Determine the (x, y) coordinate at the center of the cell enclosing the given text.  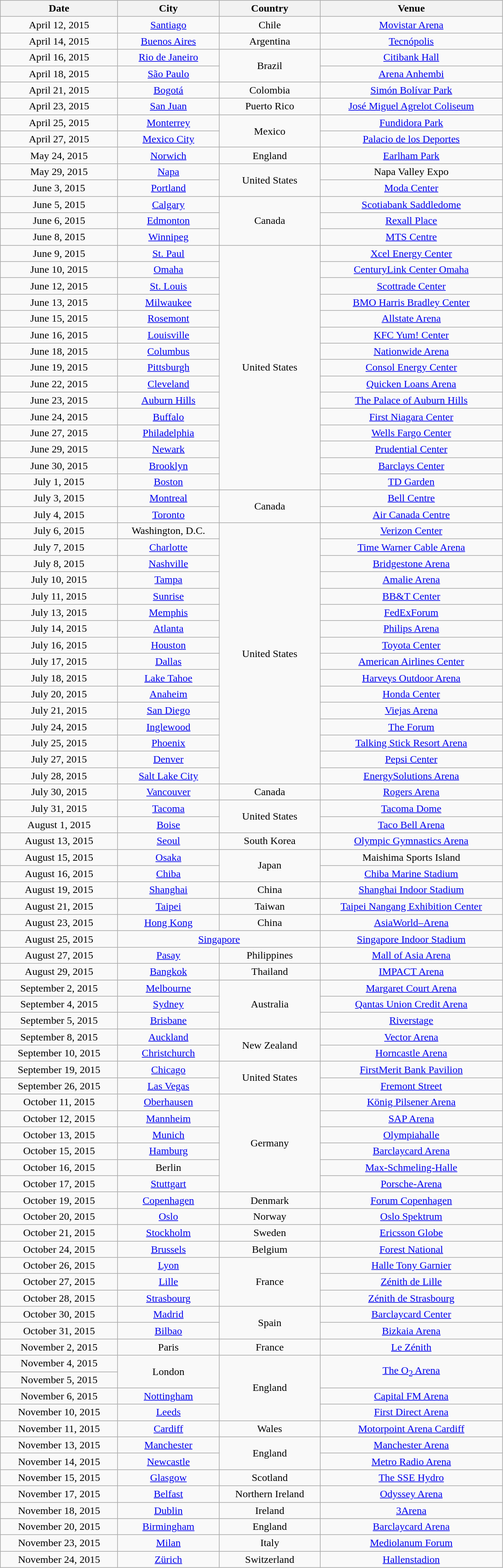
June 27, 2015 (59, 433)
June 6, 2015 (59, 221)
July 11, 2015 (59, 596)
Pasay (168, 955)
Birmingham (168, 1527)
Houston (168, 645)
November 18, 2015 (59, 1510)
San Juan (168, 106)
Maishima Sports Island (411, 857)
IMPACT Arena (411, 971)
José Miguel Agrelot Coliseum (411, 106)
May 24, 2015 (59, 155)
The Palace of Auburn Hills (411, 400)
Auckland (168, 1037)
Nashville (168, 564)
July 3, 2015 (59, 498)
April 21, 2015 (59, 90)
Olympiahalle (411, 1135)
July 13, 2015 (59, 612)
Fundidora Park (411, 123)
Munich (168, 1135)
July 25, 2015 (59, 743)
Vancouver (168, 792)
July 24, 2015 (59, 727)
Earlham Park (411, 155)
Sydney (168, 1004)
The SSE Hydro (411, 1478)
October 15, 2015 (59, 1151)
April 16, 2015 (59, 57)
June 18, 2015 (59, 351)
Tampa (168, 580)
October 11, 2015 (59, 1102)
Forum Copenhagen (411, 1200)
Brussels (168, 1249)
November 23, 2015 (59, 1543)
Colombia (270, 90)
König Pilsener Arena (411, 1102)
April 14, 2015 (59, 41)
Venue (411, 9)
July 1, 2015 (59, 482)
Northern Ireland (270, 1494)
Metro Radio Arena (411, 1461)
Portland (168, 188)
Chiba (168, 874)
Bell Centre (411, 498)
Puerto Rico (270, 106)
August 27, 2015 (59, 955)
Wells Fargo Center (411, 433)
Rogers Arena (411, 792)
Amalie Arena (411, 580)
New Zealand (270, 1045)
July 17, 2015 (59, 661)
June 13, 2015 (59, 302)
Viejas Arena (411, 710)
Rio de Janeiro (168, 57)
Manchester Arena (411, 1445)
Bangkok (168, 971)
Taipei (168, 906)
Air Canada Centre (411, 515)
Berlin (168, 1167)
Taipei Nangang Exhibition Center (411, 906)
August 15, 2015 (59, 857)
Harveys Outdoor Arena (411, 678)
Belgium (270, 1249)
Pepsi Center (411, 760)
Allstate Arena (411, 319)
City (168, 9)
June 10, 2015 (59, 270)
June 19, 2015 (59, 368)
April 12, 2015 (59, 25)
Halle Tony Garnier (411, 1266)
July 31, 2015 (59, 808)
Olympic Gymnastics Arena (411, 841)
San Diego (168, 710)
Xcel Energy Center (411, 253)
May 29, 2015 (59, 172)
Louisville (168, 335)
Pittsburgh (168, 368)
St. Louis (168, 286)
July 4, 2015 (59, 515)
Charlotte (168, 547)
Lille (168, 1282)
October 26, 2015 (59, 1266)
Phoenix (168, 743)
Time Warner Cable Arena (411, 547)
October 17, 2015 (59, 1184)
Scottrade Center (411, 286)
June 16, 2015 (59, 335)
SAP Arena (411, 1119)
Mexico (270, 131)
Movistar Arena (411, 25)
September 19, 2015 (59, 1070)
July 14, 2015 (59, 629)
Bilbao (168, 1331)
Riverstage (411, 1021)
Stockholm (168, 1233)
Palacio de los Deportes (411, 139)
October 28, 2015 (59, 1298)
Quicken Loans Arena (411, 384)
Zénith de Lille (411, 1282)
Winnipeg (168, 237)
Cleveland (168, 384)
Christchurch (168, 1053)
July 16, 2015 (59, 645)
American Airlines Center (411, 661)
Le Zénith (411, 1347)
Vector Arena (411, 1037)
September 10, 2015 (59, 1053)
Singapore (219, 939)
Barclays Center (411, 465)
Napa Valley Expo (411, 172)
Shanghai (168, 890)
Seoul (168, 841)
June 12, 2015 (59, 286)
Taiwan (270, 906)
Capital FM Arena (411, 1396)
Motorpoint Arena Cardiff (411, 1429)
Boise (168, 825)
August 19, 2015 (59, 890)
CenturyLink Center Omaha (411, 270)
MTS Centre (411, 237)
Arena Anhembi (411, 74)
October 21, 2015 (59, 1233)
Spain (270, 1323)
KFC Yum! Center (411, 335)
The O2 Arena (411, 1372)
Rosemont (168, 319)
Santiago (168, 25)
November 17, 2015 (59, 1494)
October 27, 2015 (59, 1282)
Brisbane (168, 1021)
Mediolanum Forum (411, 1543)
Tecnópolis (411, 41)
Australia (270, 1004)
Norwich (168, 155)
July 7, 2015 (59, 547)
Scotiabank Saddledome (411, 205)
June 3, 2015 (59, 188)
Odyssey Arena (411, 1494)
Tacoma (168, 808)
South Korea (270, 841)
Auburn Hills (168, 400)
November 2, 2015 (59, 1347)
BB&T Center (411, 596)
April 25, 2015 (59, 123)
August 13, 2015 (59, 841)
Verizon Center (411, 531)
November 14, 2015 (59, 1461)
First Niagara Center (411, 416)
October 30, 2015 (59, 1315)
Ericsson Globe (411, 1233)
August 21, 2015 (59, 906)
Anaheim (168, 694)
August 23, 2015 (59, 923)
Denver (168, 760)
Cardiff (168, 1429)
Milwaukee (168, 302)
Simón Bolívar Park (411, 90)
Philadelphia (168, 433)
Milan (168, 1543)
June 9, 2015 (59, 253)
October 12, 2015 (59, 1119)
Paris (168, 1347)
EnergySolutions Arena (411, 776)
Mall of Asia Arena (411, 955)
Buffalo (168, 416)
Fremont Street (411, 1086)
Napa (168, 172)
Buenos Aires (168, 41)
Hallenstadion (411, 1559)
Memphis (168, 612)
Talking Stick Resort Arena (411, 743)
November 13, 2015 (59, 1445)
Japan (270, 865)
Manchester (168, 1445)
Stuttgart (168, 1184)
Norway (270, 1216)
June 15, 2015 (59, 319)
Newark (168, 449)
August 29, 2015 (59, 971)
Citibank Hall (411, 57)
September 8, 2015 (59, 1037)
Germany (270, 1143)
Switzerland (270, 1559)
Oslo Spektrum (411, 1216)
November 11, 2015 (59, 1429)
Forest National (411, 1249)
Oslo (168, 1216)
Lyon (168, 1266)
London (168, 1372)
October 13, 2015 (59, 1135)
September 2, 2015 (59, 988)
November 24, 2015 (59, 1559)
Dallas (168, 661)
June 8, 2015 (59, 237)
Bogotá (168, 90)
Date (59, 9)
First Direct Arena (411, 1412)
Strasbourg (168, 1298)
Max-Schmeling-Halle (411, 1167)
June 22, 2015 (59, 384)
June 5, 2015 (59, 205)
Zürich (168, 1559)
April 23, 2015 (59, 106)
Inglewood (168, 727)
Denmark (270, 1200)
June 30, 2015 (59, 465)
Washington, D.C. (168, 531)
April 18, 2015 (59, 74)
August 1, 2015 (59, 825)
July 27, 2015 (59, 760)
BMO Harris Bradley Center (411, 302)
São Paulo (168, 74)
April 27, 2015 (59, 139)
3Arena (411, 1510)
FedExForum (411, 612)
Prudential Center (411, 449)
September 5, 2015 (59, 1021)
Moda Center (411, 188)
TD Garden (411, 482)
November 15, 2015 (59, 1478)
Calgary (168, 205)
Thailand (270, 971)
October 19, 2015 (59, 1200)
Argentina (270, 41)
FirstMerit Bank Pavilion (411, 1070)
June 29, 2015 (59, 449)
St. Paul (168, 253)
Chile (270, 25)
Nationwide Arena (411, 351)
Italy (270, 1543)
AsiaWorld–Arena (411, 923)
Nottingham (168, 1396)
Lake Tahoe (168, 678)
Edmonton (168, 221)
July 30, 2015 (59, 792)
October 16, 2015 (59, 1167)
September 26, 2015 (59, 1086)
Tacoma Dome (411, 808)
Omaha (168, 270)
Oberhausen (168, 1102)
Zénith de Strasbourg (411, 1298)
Mannheim (168, 1119)
June 24, 2015 (59, 416)
Chiba Marine Stadium (411, 874)
Dublin (168, 1510)
September 4, 2015 (59, 1004)
Porsche-Arena (411, 1184)
July 28, 2015 (59, 776)
Philips Arena (411, 629)
Rexall Place (411, 221)
Hamburg (168, 1151)
Sunrise (168, 596)
Osaka (168, 857)
Bizkaia Arena (411, 1331)
November 4, 2015 (59, 1363)
Honda Center (411, 694)
Newcastle (168, 1461)
August 25, 2015 (59, 939)
November 6, 2015 (59, 1396)
Chicago (168, 1070)
Scotland (270, 1478)
Monterrey (168, 123)
Philippines (270, 955)
Boston (168, 482)
Taco Bell Arena (411, 825)
Columbus (168, 351)
Mexico City (168, 139)
Wales (270, 1429)
Barclaycard Center (411, 1315)
July 10, 2015 (59, 580)
Qantas Union Credit Arena (411, 1004)
July 8, 2015 (59, 564)
Toronto (168, 515)
November 20, 2015 (59, 1527)
Sweden (270, 1233)
Toyota Center (411, 645)
Madrid (168, 1315)
Las Vegas (168, 1086)
Copenhagen (168, 1200)
Brazil (270, 66)
Salt Lake City (168, 776)
October 24, 2015 (59, 1249)
July 18, 2015 (59, 678)
June 23, 2015 (59, 400)
Leeds (168, 1412)
Consol Energy Center (411, 368)
Melbourne (168, 988)
Montreal (168, 498)
Shanghai Indoor Stadium (411, 890)
October 31, 2015 (59, 1331)
Bridgestone Arena (411, 564)
October 20, 2015 (59, 1216)
Atlanta (168, 629)
Glasgow (168, 1478)
November 10, 2015 (59, 1412)
November 5, 2015 (59, 1380)
Singapore Indoor Stadium (411, 939)
July 20, 2015 (59, 694)
Brooklyn (168, 465)
Belfast (168, 1494)
July 6, 2015 (59, 531)
July 21, 2015 (59, 710)
Country (270, 9)
August 16, 2015 (59, 874)
The Forum (411, 727)
Hong Kong (168, 923)
Ireland (270, 1510)
Horncastle Arena (411, 1053)
Margaret Court Arena (411, 988)
